Scan for the cell matching the given text and deliver its (x, y) coordinate at center. 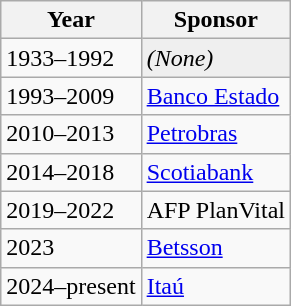
Petrobras (216, 134)
1933–1992 (71, 58)
AFP PlanVital (216, 210)
Betsson (216, 248)
Scotiabank (216, 172)
2024–present (71, 286)
(None) (216, 58)
2010–2013 (71, 134)
1993–2009 (71, 96)
Banco Estado (216, 96)
2014–2018 (71, 172)
Sponsor (216, 20)
2023 (71, 248)
Itaú (216, 286)
2019–2022 (71, 210)
Year (71, 20)
